Determine the (X, Y) coordinate at the center of the cell enclosing the given text.  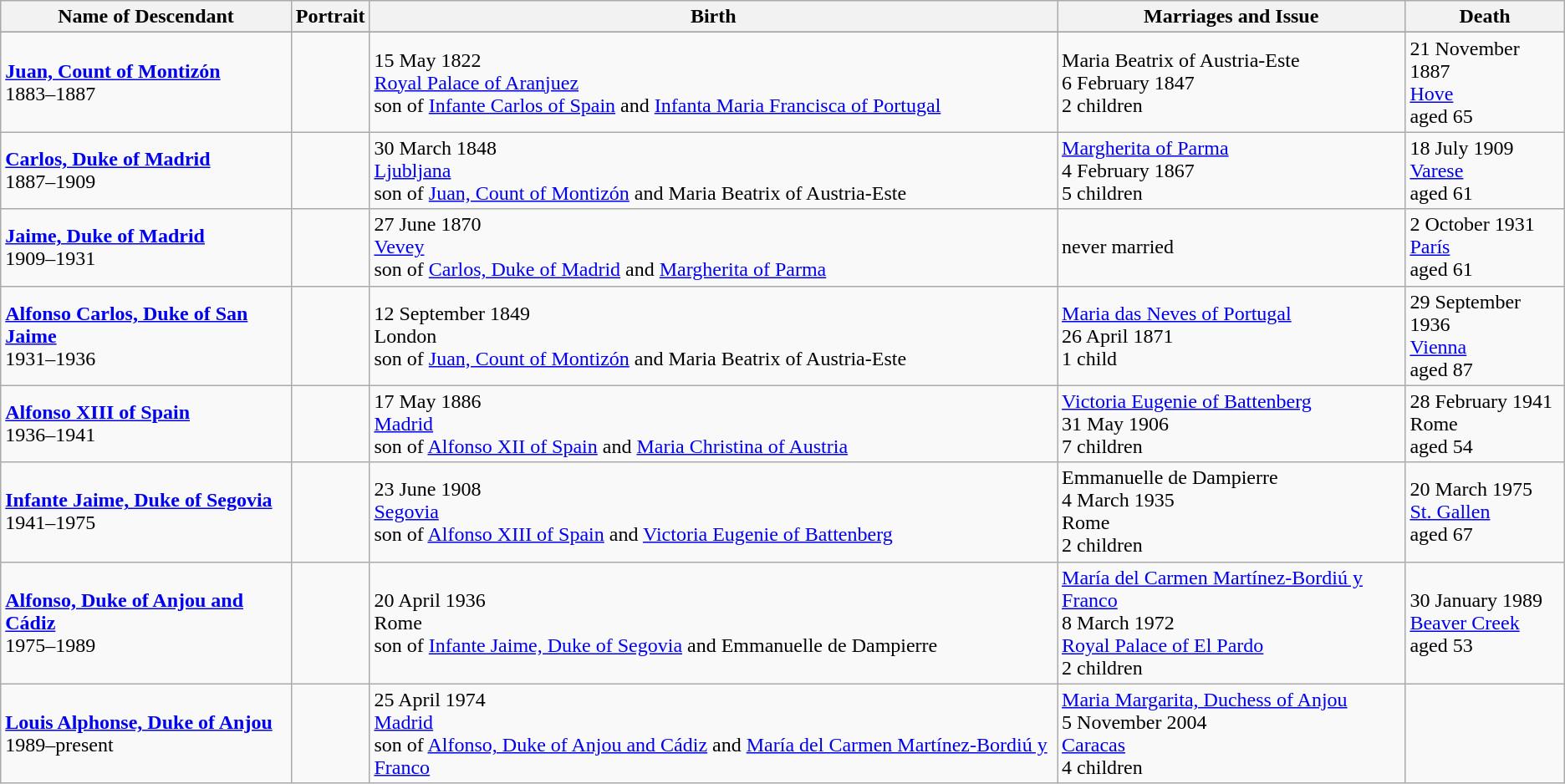
25 April 1974Madridson of Alfonso, Duke of Anjou and Cádiz and María del Carmen Martínez-Bordiú y Franco (714, 734)
23 June 1908Segoviason of Alfonso XIII of Spain and Victoria Eugenie of Battenberg (714, 512)
Birth (714, 17)
Maria Beatrix of Austria-Este6 February 18472 children (1231, 82)
Emmanuelle de Dampierre4 March 1935Rome2 children (1231, 512)
Death (1485, 17)
12 September 1849Londonson of Juan, Count of Montizón and Maria Beatrix of Austria-Este (714, 336)
Margherita of Parma4 February 18675 children (1231, 171)
María del Carmen Martínez-Bordiú y Franco8 March 1972Royal Palace of El Pardo2 children (1231, 623)
28 February 1941Romeaged 54 (1485, 424)
17 May 1886Madridson of Alfonso XII of Spain and Maria Christina of Austria (714, 424)
2 October 1931Parísaged 61 (1485, 247)
18 July 1909Vareseaged 61 (1485, 171)
30 March 1848Ljubljanason of Juan, Count of Montizón and Maria Beatrix of Austria-Este (714, 171)
30 January 1989Beaver Creekaged 53 (1485, 623)
Alfonso Carlos, Duke of San Jaime1931–1936 (146, 336)
Victoria Eugenie of Battenberg31 May 19067 children (1231, 424)
27 June 1870Veveyson of Carlos, Duke of Madrid and Margherita of Parma (714, 247)
29 September 1936Viennaaged 87 (1485, 336)
20 April 1936Romeson of Infante Jaime, Duke of Segovia and Emmanuelle de Dampierre (714, 623)
Portrait (330, 17)
Marriages and Issue (1231, 17)
Name of Descendant (146, 17)
Carlos, Duke of Madrid1887–1909 (146, 171)
Jaime, Duke of Madrid1909–1931 (146, 247)
Maria Margarita, Duchess of Anjou5 November 2004Caracas4 children (1231, 734)
21 November 1887Hoveaged 65 (1485, 82)
Maria das Neves of Portugal26 April 18711 child (1231, 336)
Juan, Count of Montizón1883–1887 (146, 82)
Louis Alphonse, Duke of Anjou1989–present (146, 734)
15 May 1822Royal Palace of Aranjuezson of Infante Carlos of Spain and Infanta Maria Francisca of Portugal (714, 82)
Alfonso, Duke of Anjou and Cádiz1975–1989 (146, 623)
Alfonso XIII of Spain1936–1941 (146, 424)
20 March 1975St. Gallenaged 67 (1485, 512)
never married (1231, 247)
Infante Jaime, Duke of Segovia1941–1975 (146, 512)
